Extract the (x, y) coordinate from the center of the cell holding the provided text.  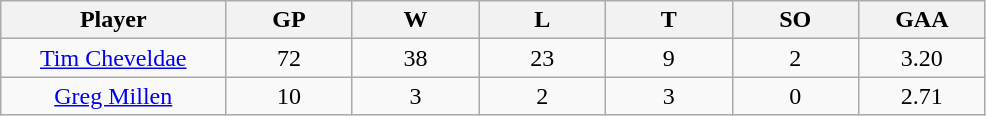
9 (668, 58)
23 (542, 58)
Player (114, 20)
72 (290, 58)
Tim Cheveldae (114, 58)
T (668, 20)
0 (796, 96)
W (416, 20)
38 (416, 58)
Greg Millen (114, 96)
SO (796, 20)
3.20 (922, 58)
L (542, 20)
10 (290, 96)
GP (290, 20)
2.71 (922, 96)
GAA (922, 20)
